Extract the [x, y] coordinate from the center of the cell holding the provided text.  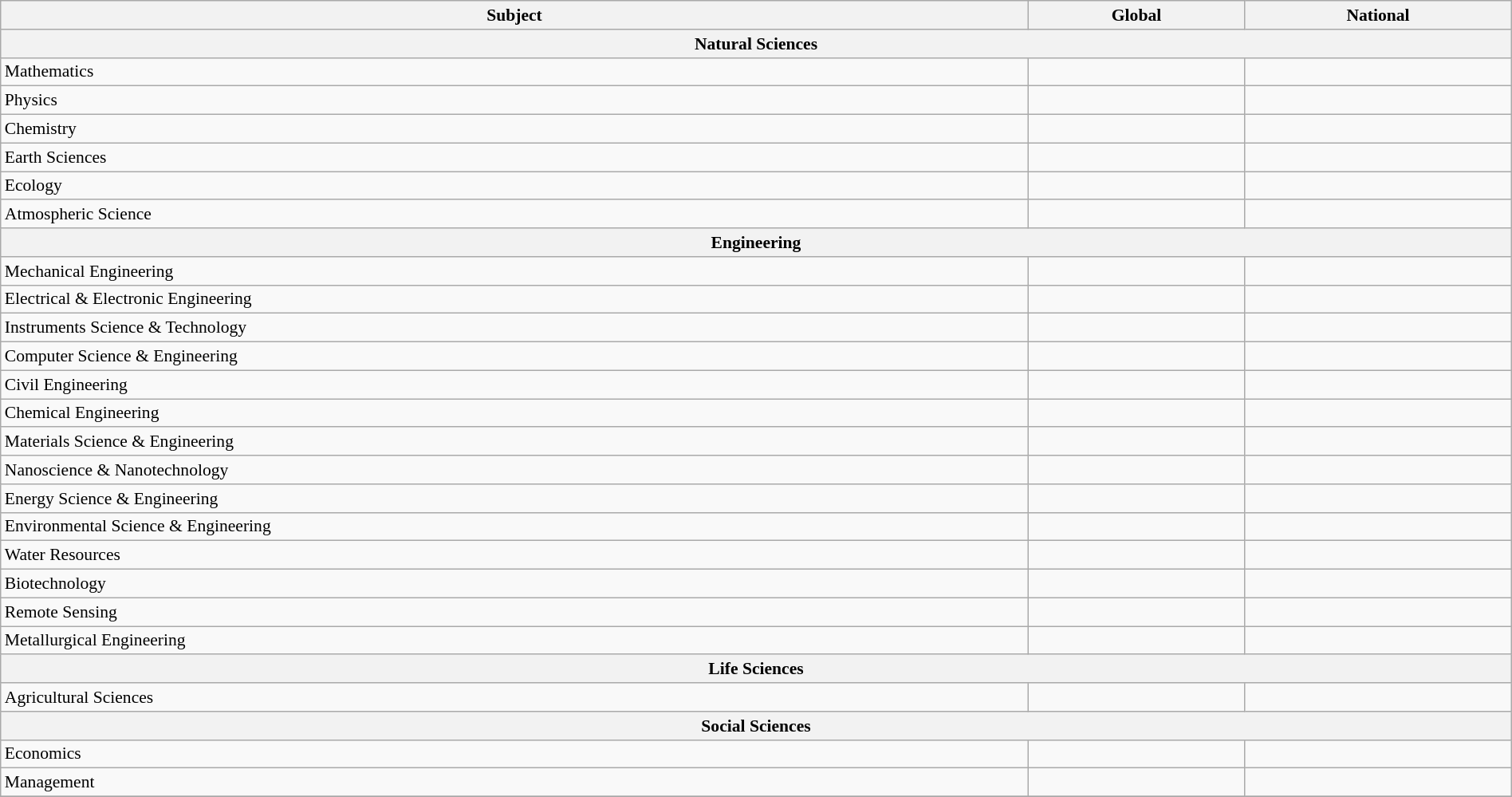
Metallurgical Engineering [514, 641]
Materials Science & Engineering [514, 442]
Engineering [756, 243]
Civil Engineering [514, 385]
Electrical & Electronic Engineering [514, 299]
Chemical Engineering [514, 413]
Environmental Science & Engineering [514, 527]
Natural Sciences [756, 44]
Remote Sensing [514, 612]
Biotechnology [514, 584]
Economics [514, 754]
Ecology [514, 186]
Management [514, 783]
Computer Science & Engineering [514, 357]
Subject [514, 15]
Agricultural Sciences [514, 697]
Instruments Science & Technology [514, 328]
Chemistry [514, 129]
Social Sciences [756, 726]
Earth Sciences [514, 157]
Nanoscience & Nanotechnology [514, 470]
National [1378, 15]
Energy Science & Engineering [514, 499]
Atmospheric Science [514, 215]
Mechanical Engineering [514, 271]
Life Sciences [756, 669]
Mathematics [514, 72]
Physics [514, 101]
Water Resources [514, 555]
Global [1136, 15]
